Return the (X, Y) coordinate for the center point of the cell that contains the specified text.  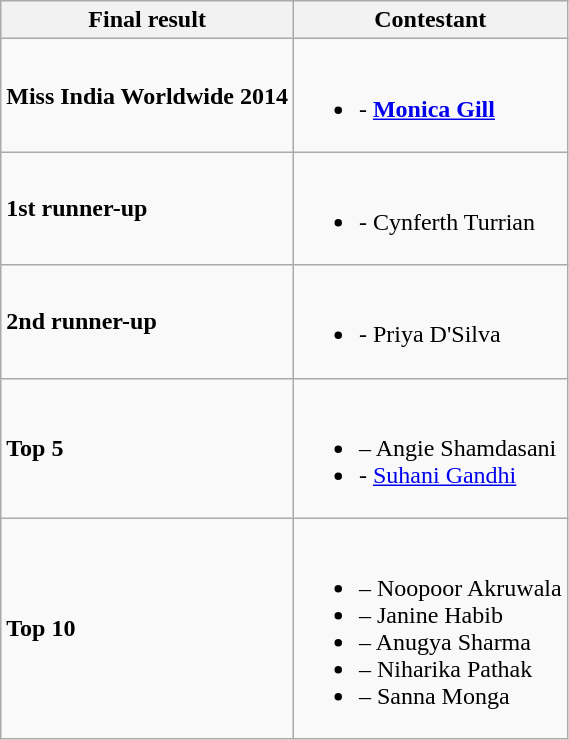
Contestant (430, 20)
– Angie Shamdasani - Suhani Gandhi (430, 448)
Miss India Worldwide 2014 (148, 96)
- Monica Gill (430, 96)
Top 5 (148, 448)
- Cynferth Turrian (430, 208)
1st runner-up (148, 208)
Top 10 (148, 628)
– Noopoor Akruwala – Janine Habib – Anugya Sharma – Niharika Pathak – Sanna Monga (430, 628)
- Priya D'Silva (430, 322)
Final result (148, 20)
2nd runner-up (148, 322)
